Search for the cell housing the specified text and yield its (X, Y) center coordinate. 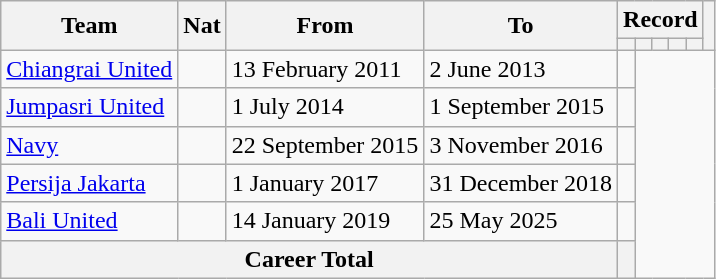
From (325, 26)
Team (90, 26)
Chiangrai United (90, 69)
To (521, 26)
1 September 2015 (521, 107)
Jumpasri United (90, 107)
1 July 2014 (325, 107)
13 February 2011 (325, 69)
14 January 2019 (325, 221)
2 June 2013 (521, 69)
Nat (202, 26)
Bali United (90, 221)
Navy (90, 145)
31 December 2018 (521, 183)
3 November 2016 (521, 145)
Record (661, 20)
25 May 2025 (521, 221)
Persija Jakarta (90, 183)
22 September 2015 (325, 145)
Career Total (310, 259)
1 January 2017 (325, 183)
